Return [X, Y] of the center of cell containing provided text 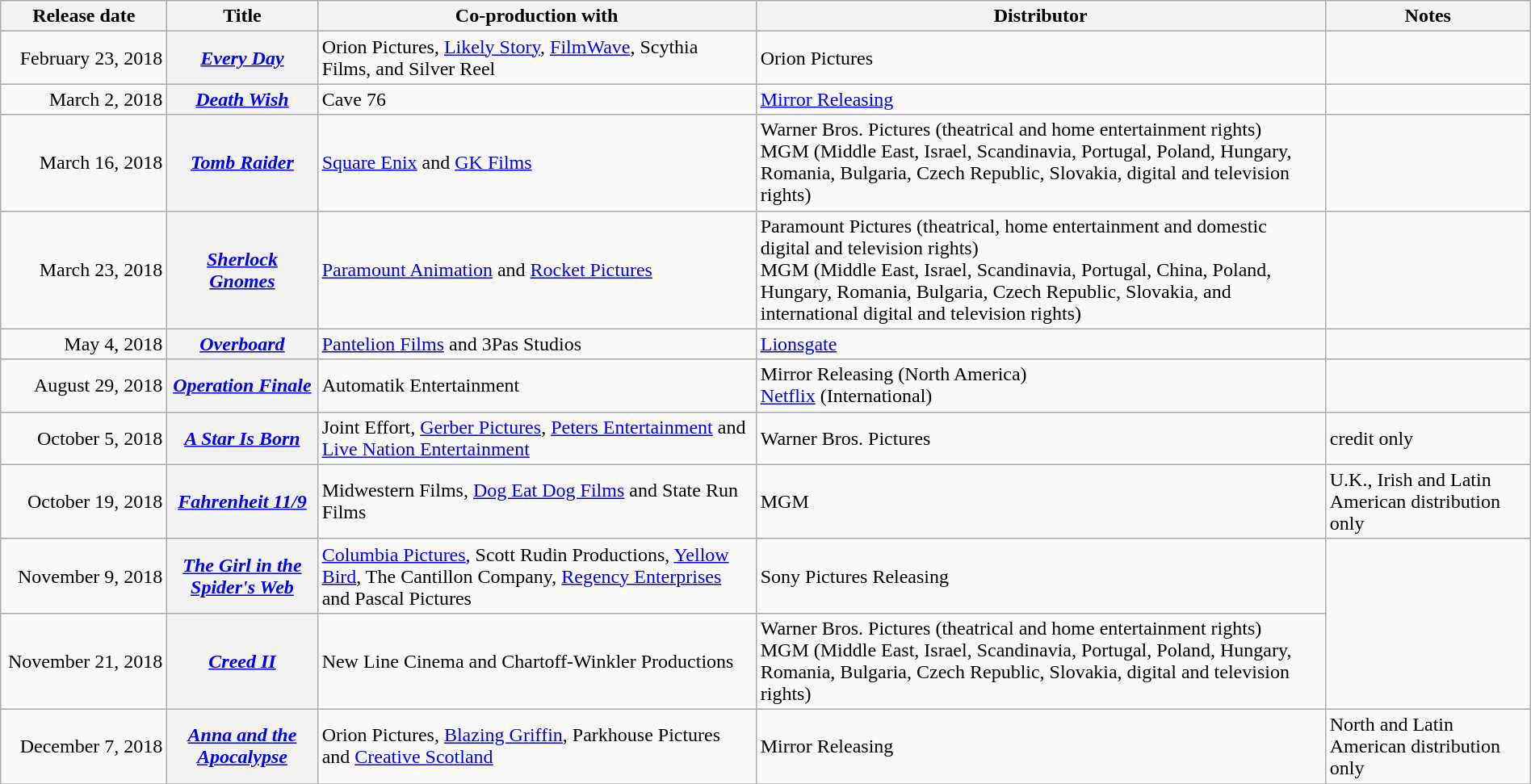
November 9, 2018 [84, 576]
Midwestern Films, Dog Eat Dog Films and State Run Films [536, 501]
November 21, 2018 [84, 660]
December 7, 2018 [84, 746]
North and Latin American distribution only [1428, 746]
Death Wish [242, 99]
credit only [1428, 438]
Warner Bros. Pictures [1040, 438]
October 5, 2018 [84, 438]
Co-production with [536, 16]
Every Day [242, 58]
Tomb Raider [242, 163]
A Star Is Born [242, 438]
Square Enix and GK Films [536, 163]
Release date [84, 16]
The Girl in the Spider's Web [242, 576]
Sherlock Gnomes [242, 270]
March 23, 2018 [84, 270]
Anna and the Apocalypse [242, 746]
February 23, 2018 [84, 58]
Automatik Entertainment [536, 386]
Title [242, 16]
March 2, 2018 [84, 99]
May 4, 2018 [84, 344]
October 19, 2018 [84, 501]
Joint Effort, Gerber Pictures, Peters Entertainment and Live Nation Entertainment [536, 438]
Creed II [242, 660]
Columbia Pictures, Scott Rudin Productions, Yellow Bird, The Cantillon Company, Regency Enterprises and Pascal Pictures [536, 576]
March 16, 2018 [84, 163]
August 29, 2018 [84, 386]
Pantelion Films and 3Pas Studios [536, 344]
Distributor [1040, 16]
Mirror Releasing (North America) Netflix (International) [1040, 386]
Cave 76 [536, 99]
U.K., Irish and Latin American distribution only [1428, 501]
Sony Pictures Releasing [1040, 576]
Fahrenheit 11/9 [242, 501]
MGM [1040, 501]
Lionsgate [1040, 344]
Orion Pictures [1040, 58]
Overboard [242, 344]
Notes [1428, 16]
Paramount Animation and Rocket Pictures [536, 270]
Orion Pictures, Likely Story, FilmWave, Scythia Films, and Silver Reel [536, 58]
Orion Pictures, Blazing Griffin, Parkhouse Pictures and Creative Scotland [536, 746]
Operation Finale [242, 386]
New Line Cinema and Chartoff-Winkler Productions [536, 660]
